Output the (x, y) coordinate of the center of the cell containing the given text.  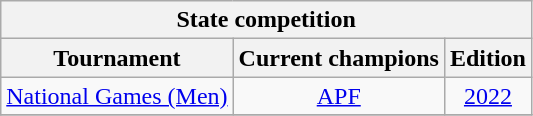
Current champions (338, 58)
Edition (488, 58)
APF (338, 96)
2022 (488, 96)
Tournament (117, 58)
State competition (266, 20)
National Games (Men) (117, 96)
